Scan for the cell matching the given text and deliver its [X, Y] coordinate at center. 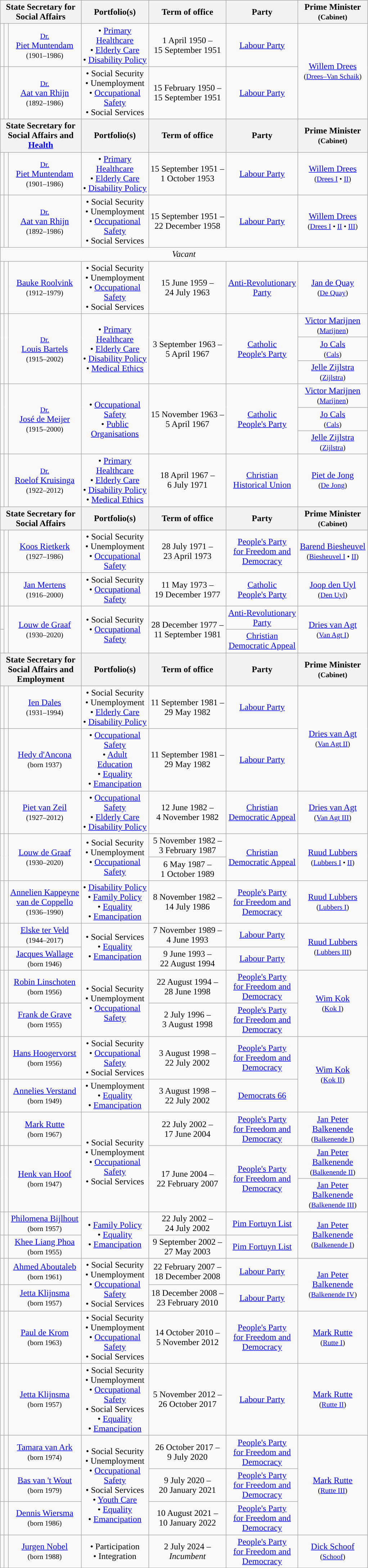
State Secretary for Social Affairs and Health [41, 136]
Ruud Lubbers (Lubbers I) [333, 902]
Elske ter Veld (1944–2017) [45, 935]
Willem Drees (Drees I • II • III) [333, 221]
Henk van Hoof (born 1947) [45, 1179]
2 July 2024 – Incumbent [188, 1551]
10 August 2021 – 10 January 2022 [188, 1518]
• Occupational Safety • Adult Education • Equality • Emancipation [115, 760]
Christian Historical Union [262, 480]
• Participation • Integration [115, 1551]
Ruud Lubbers (Lubbers III) [333, 947]
Mark Rutte (born 1967) [45, 1129]
Mark Rutte (Rutte I) [333, 1337]
Ruud Lubbers (Lubbers I • II) [333, 857]
Jan de Quay (De Quay) [333, 287]
1 April 1950 – 15 September 1951 [188, 45]
15 February 1950 – 15 September 1951 [188, 93]
Dries van Agt (Van Agt II) [333, 738]
28 December 1977 – 11 September 1981 [188, 629]
8 November 1982 – 14 July 1986 [188, 902]
Democrats 66 [262, 1096]
Jacques Wallage (born 1946) [45, 958]
Willem Drees (Drees I • II) [333, 173]
28 July 1971 – 23 April 1973 [188, 552]
Bas van 't Wout (born 1979) [45, 1485]
5 November 2012 – 26 October 2017 [188, 1399]
14 October 2010 – 5 November 2012 [188, 1337]
22 July 2002 – 24 July 2002 [188, 1223]
Dr. Louis Bartels (1915–2002) [45, 349]
• Family Policy • Equality • Emancipation [115, 1235]
Wim Kok (Kok II) [333, 1075]
Vacant [184, 254]
18 December 2008 – 23 February 2010 [188, 1298]
3 September 1963 – 5 April 1967 [188, 349]
Jan Peter Balkenende (Balkenende II) [333, 1162]
Dries van Agt (Van Agt I) [333, 629]
Joop den Uyl (Den Uyl) [333, 589]
• Social Security • Unemployment • Occupational Safety • Social Services • Equality • Emancipation [115, 1399]
9 September 2002 – 27 May 2003 [188, 1246]
• Disability Policy • Family Policy • Equality • Emancipation [115, 902]
Dr. José de Meijer (1915–2000) [45, 419]
Ahmed Aboutaleb (born 1961) [45, 1272]
18 April 1967 – 6 July 1971 [188, 480]
6 May 1987 – 1 October 1989 [188, 869]
15 September 1951 – 1 October 1953 [188, 173]
5 November 1982 – 3 February 1987 [188, 845]
Paul de Krom (born 1963) [45, 1337]
26 October 2017 – 9 July 2020 [188, 1452]
9 June 1993 – 22 August 1994 [188, 958]
• Social Services • Equality • Emancipation [115, 947]
State Secretary for Social Affairs and Employment [41, 669]
Jurgen Nobel (born 1988) [45, 1551]
Dries van Agt (Van Agt III) [333, 812]
Philomena Bijlhout (born 1957) [45, 1223]
Jan Mertens (1916–2000) [45, 589]
Frank de Grave (born 1955) [45, 1020]
Mark Rutte (Rutte III) [333, 1485]
Robin Linschoten (born 1956) [45, 987]
22 February 2007 – 18 December 2008 [188, 1272]
Barend Biesheuvel (Biesheuvel I • II) [333, 552]
• Occupational Safety • Elderly Care • Disability Policy [115, 812]
7 November 1989 – 4 June 1993 [188, 935]
Bauke Roolvink (1912–1979) [45, 287]
Hans Hoogervorst (born 1956) [45, 1058]
2 July 1996 – 3 August 1998 [188, 1020]
15 September 1951 – 22 December 1958 [188, 221]
12 June 1982 – 4 November 1982 [188, 812]
22 July 2002 – 17 June 2004 [188, 1129]
17 June 2004 – 22 February 2007 [188, 1179]
Willem Drees (Drees–Van Schaik) [333, 71]
Jan Peter Balkenende (Balkenende IV) [333, 1285]
Tamara van Ark (born 1974) [45, 1452]
15 November 1963 – 5 April 1967 [188, 419]
Annelies Verstand (born 1949) [45, 1096]
• Occupational Safety • Public Organisations [115, 419]
Dennis Wiersma (born 1986) [45, 1518]
Ien Dales (1931–1994) [45, 707]
15 June 1959 – 24 July 1963 [188, 287]
Annelien Kappeyne van de Coppello (1936–1990) [45, 902]
Jan Peter Balkenende (Balkenende III) [333, 1195]
11 May 1973 – 19 December 1977 [188, 589]
Koos Rietkerk (1927–1986) [45, 552]
9 July 2020 – 20 January 2021 [188, 1485]
Dick Schoof (Schoof) [333, 1551]
• Social Security • Unemployment • Elderly Care • Disability Policy [115, 707]
22 August 1994 – 28 June 1998 [188, 987]
Khee Liang Phoa (born 1955) [45, 1246]
• Social Security • Unemployment • Occupational Safety • Social Services • Youth Care • Equality • Emancipation [115, 1485]
• Social Security • Occupational Safety • Social Services [115, 1058]
Piet de Jong (De Jong) [333, 480]
Hedy d'Ancona (born 1937) [45, 760]
Piet van Zeil (1927–2012) [45, 812]
Dr. Roelof Kruisinga (1922–2012) [45, 480]
Wim Kok (Kok I) [333, 1003]
Mark Rutte (Rutte II) [333, 1399]
• Unemployment • Equality • Emancipation [115, 1096]
